Provide the [x, y] coordinate of the cell's center where the given text is located.  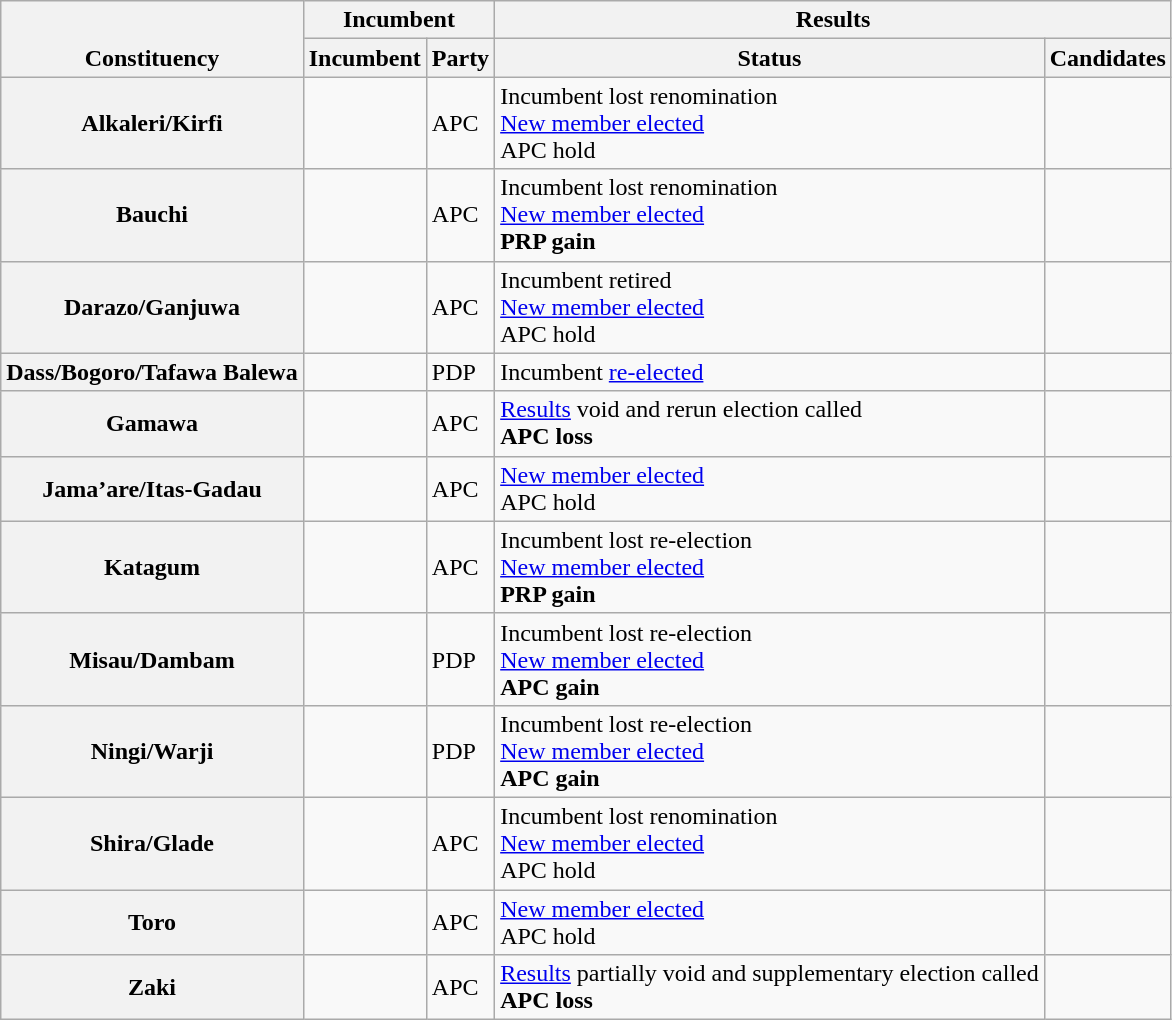
Incumbent retiredNew member electedAPC hold [770, 307]
Gamawa [152, 424]
Results [834, 20]
Results partially void and supplementary election calledAPC loss [770, 988]
Incumbent lost renominationNew member electedPRP gain [770, 215]
Shira/Glade [152, 843]
Darazo/Ganjuwa [152, 307]
Ningi/Warji [152, 751]
Party [460, 58]
Zaki [152, 988]
Incumbent lost re-electionNew member electedPRP gain [770, 567]
Incumbent re-elected [770, 372]
Katagum [152, 567]
Dass/Bogoro/Tafawa Balewa [152, 372]
Candidates [1108, 58]
Results void and rerun election calledAPC loss [770, 424]
Alkaleri/Kirfi [152, 123]
Toro [152, 922]
Bauchi [152, 215]
Misau/Dambam [152, 659]
Constituency [152, 39]
Status [770, 58]
Jama’are/Itas-Gadau [152, 488]
